Search for the cell housing the specified text and yield its (X, Y) center coordinate. 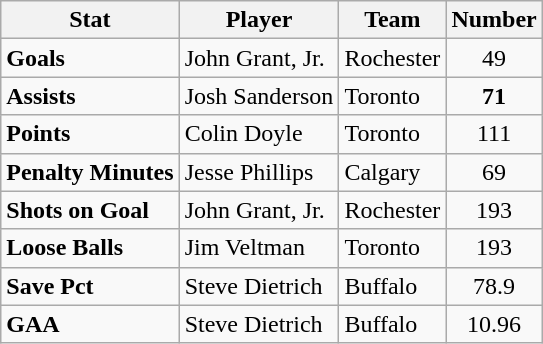
Jim Veltman (259, 248)
Shots on Goal (90, 210)
49 (494, 58)
Loose Balls (90, 248)
Colin Doyle (259, 134)
Number (494, 20)
Player (259, 20)
Goals (90, 58)
111 (494, 134)
71 (494, 96)
78.9 (494, 286)
Stat (90, 20)
69 (494, 172)
GAA (90, 324)
Assists (90, 96)
Team (392, 20)
Points (90, 134)
Save Pct (90, 286)
Calgary (392, 172)
Penalty Minutes (90, 172)
10.96 (494, 324)
Jesse Phillips (259, 172)
Josh Sanderson (259, 96)
